Provide the [X, Y] coordinate of the cell's center where the given text is located.  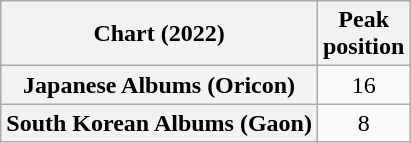
Chart (2022) [160, 34]
Peakposition [363, 34]
16 [363, 85]
Japanese Albums (Oricon) [160, 85]
South Korean Albums (Gaon) [160, 123]
8 [363, 123]
